Return the (x, y) coordinate for the center point of the cell that contains the specified text.  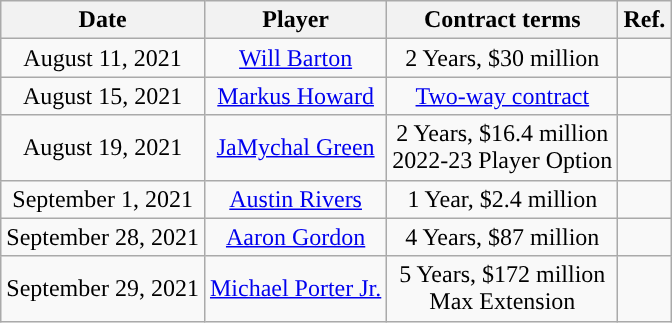
2 Years, $30 million (502, 58)
August 11, 2021 (103, 58)
4 Years, $87 million (502, 237)
Date (103, 20)
2 Years, $16.4 million2022-23 Player Option (502, 148)
August 19, 2021 (103, 148)
September 28, 2021 (103, 237)
Player (295, 20)
Contract terms (502, 20)
Will Barton (295, 58)
JaMychal Green (295, 148)
5 Years, $172 millionMax Extension (502, 288)
September 1, 2021 (103, 199)
August 15, 2021 (103, 96)
Michael Porter Jr. (295, 288)
Markus Howard (295, 96)
Ref. (644, 20)
Austin Rivers (295, 199)
September 29, 2021 (103, 288)
Aaron Gordon (295, 237)
1 Year, $2.4 million (502, 199)
Two-way contract (502, 96)
